Pinpoint the cell where the given text exists, returning its [x, y] midpoint coordinate. 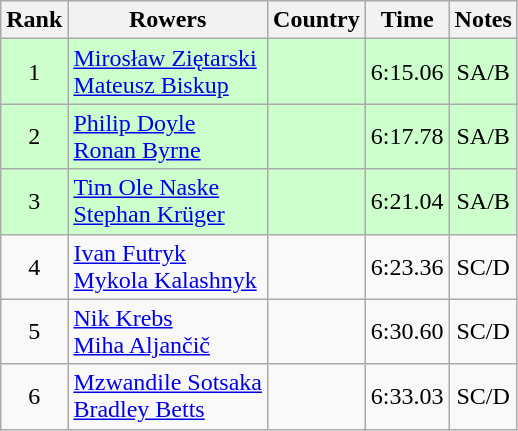
6:30.60 [407, 332]
Rowers [168, 20]
6:17.78 [407, 136]
6:21.04 [407, 202]
Time [407, 20]
Philip DoyleRonan Byrne [168, 136]
Rank [34, 20]
1 [34, 72]
6:33.03 [407, 396]
4 [34, 266]
Mirosław ZiętarskiMateusz Biskup [168, 72]
Ivan FutrykMykola Kalashnyk [168, 266]
Notes [483, 20]
Tim Ole NaskeStephan Krüger [168, 202]
Mzwandile SotsakaBradley Betts [168, 396]
Country [317, 20]
6:23.36 [407, 266]
3 [34, 202]
6:15.06 [407, 72]
Nik KrebsMiha Aljančič [168, 332]
2 [34, 136]
5 [34, 332]
6 [34, 396]
